Detect which cell encompasses the target text, then output its (x, y) center coordinate. 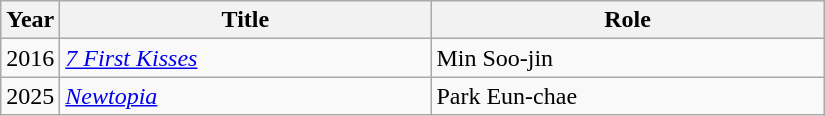
Role (628, 20)
2025 (30, 96)
7 First Kisses (246, 58)
Min Soo-jin (628, 58)
Newtopia (246, 96)
Park Eun-chae (628, 96)
Year (30, 20)
2016 (30, 58)
Title (246, 20)
